From the cell containing the given text, extract its center point as [X, Y] coordinate. 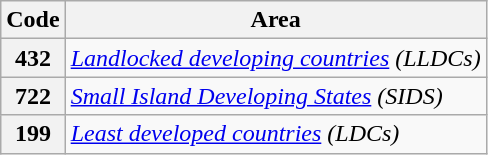
Code [33, 20]
Landlocked developing countries (LLDCs) [276, 58]
Small Island Developing States (SIDS) [276, 96]
722 [33, 96]
199 [33, 134]
432 [33, 58]
Least developed countries (LDCs) [276, 134]
Area [276, 20]
